Provide the (X, Y) coordinate of the cell's center where the given text is located.  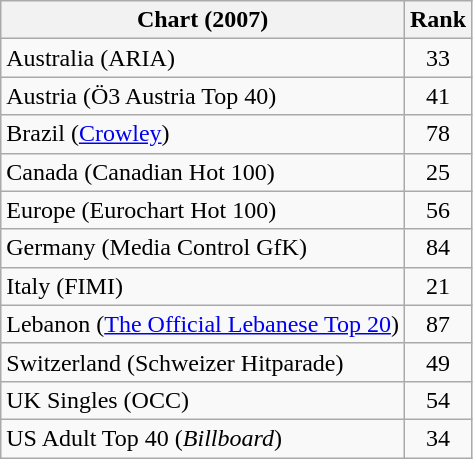
UK Singles (OCC) (203, 400)
Australia (ARIA) (203, 58)
25 (438, 172)
Germany (Media Control GfK) (203, 248)
Chart (2007) (203, 20)
Rank (438, 20)
78 (438, 134)
87 (438, 324)
21 (438, 286)
84 (438, 248)
Brazil (Crowley) (203, 134)
Switzerland (Schweizer Hitparade) (203, 362)
Europe (Eurochart Hot 100) (203, 210)
49 (438, 362)
Austria (Ö3 Austria Top 40) (203, 96)
33 (438, 58)
56 (438, 210)
Italy (FIMI) (203, 286)
Canada (Canadian Hot 100) (203, 172)
41 (438, 96)
54 (438, 400)
34 (438, 438)
Lebanon (The Official Lebanese Top 20) (203, 324)
US Adult Top 40 (Billboard) (203, 438)
